Extract the [x, y] coordinate from the center of the cell holding the provided text.  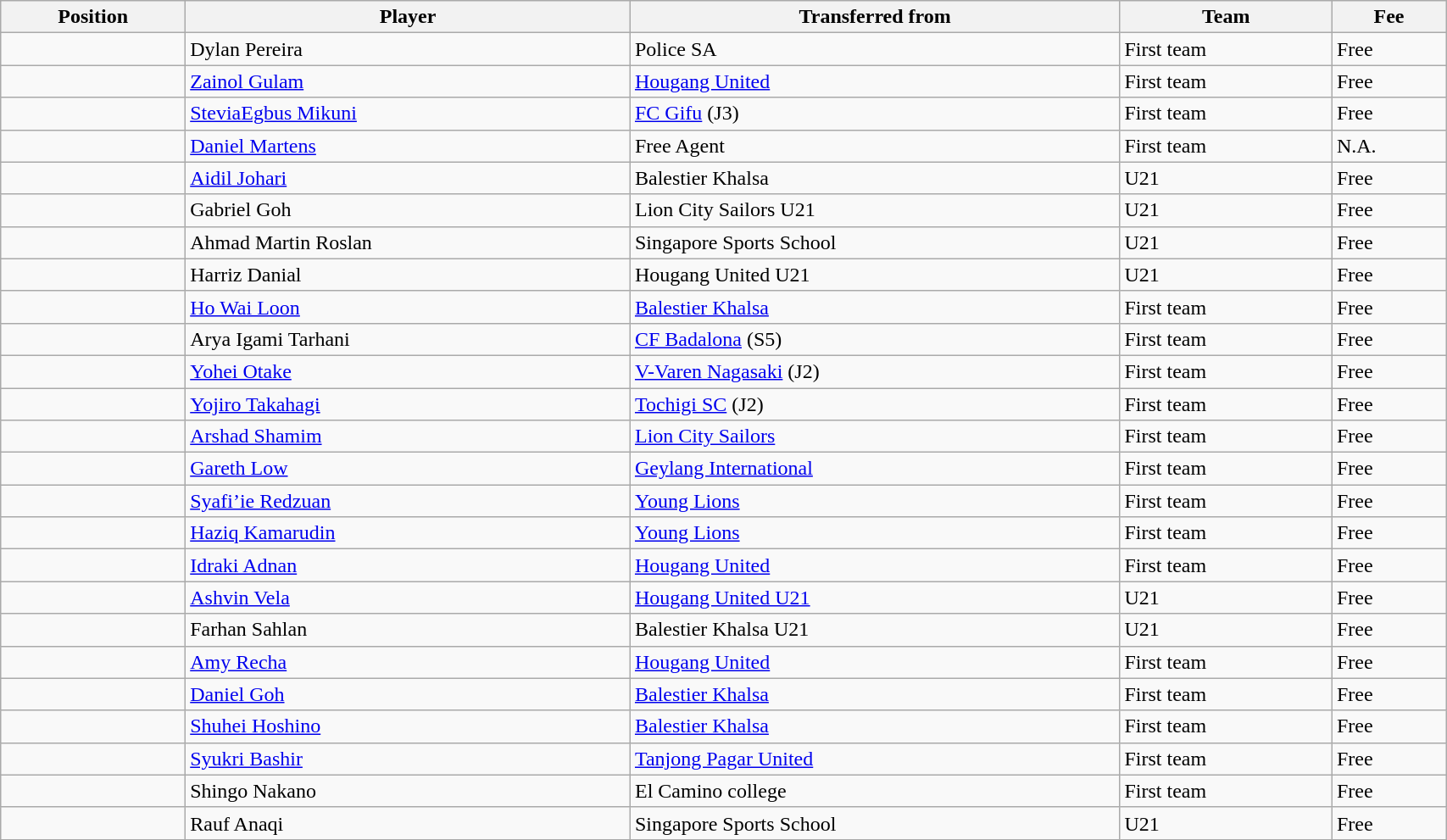
Team [1226, 17]
Gabriel Goh [409, 210]
Yohei Otake [409, 371]
Lion City Sailors U21 [875, 210]
Syukri Bashir [409, 759]
Shingo Nakano [409, 791]
Lion City Sailors [875, 437]
SteviaEgbus Mikuni [409, 114]
Syafi’ie Redzuan [409, 501]
Daniel Goh [409, 694]
Tanjong Pagar United [875, 759]
FC Gifu (J3) [875, 114]
Zainol Gulam [409, 81]
Gareth Low [409, 469]
Yojiro Takahagi [409, 404]
Tochigi SC (J2) [875, 404]
Transferred from [875, 17]
El Camino college [875, 791]
Dylan Pereira [409, 49]
Daniel Martens [409, 146]
Ahmad Martin Roslan [409, 242]
Ho Wai Loon [409, 307]
Free Agent [875, 146]
Balestier Khalsa U21 [875, 630]
Fee [1389, 17]
Geylang International [875, 469]
Idraki Adnan [409, 565]
Aidil Johari [409, 178]
Haziq Kamarudin [409, 533]
Ashvin Vela [409, 598]
Police SA [875, 49]
Shuhei Hoshino [409, 726]
Position [93, 17]
Arya Igami Tarhani [409, 339]
Harriz Danial [409, 275]
Player [409, 17]
CF Badalona (S5) [875, 339]
Rauf Anaqi [409, 823]
Farhan Sahlan [409, 630]
V-Varen Nagasaki (J2) [875, 371]
Amy Recha [409, 662]
N.A. [1389, 146]
Arshad Shamim [409, 437]
